For the text-containing cell, return its midpoint in (x, y) coordinate format. 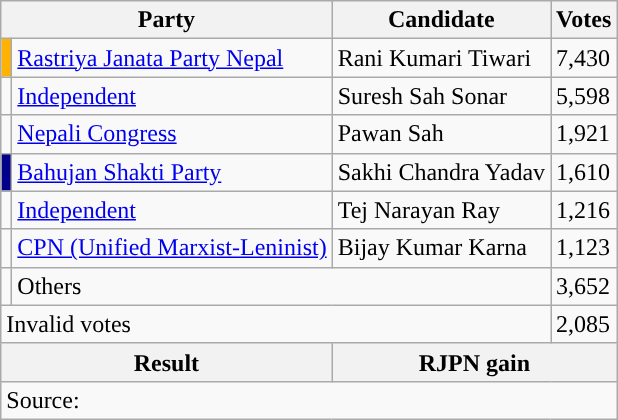
7,430 (584, 58)
5,598 (584, 96)
1,921 (584, 134)
Tej Narayan Ray (441, 210)
Bijay Kumar Karna (441, 248)
Rastriya Janata Party Nepal (172, 58)
1,610 (584, 172)
1,123 (584, 248)
Suresh Sah Sonar (441, 96)
Invalid votes (276, 324)
3,652 (584, 286)
Source: (309, 400)
CPN (Unified Marxist-Leninist) (172, 248)
Others (282, 286)
Pawan Sah (441, 134)
Party (166, 20)
Rani Kumari Tiwari (441, 58)
Candidate (441, 20)
2,085 (584, 324)
Sakhi Chandra Yadav (441, 172)
Bahujan Shakti Party (172, 172)
Votes (584, 20)
1,216 (584, 210)
RJPN gain (474, 362)
Nepali Congress (172, 134)
Result (166, 362)
